Identify which cell holds the provided text, then report its (X, Y) central coordinate. 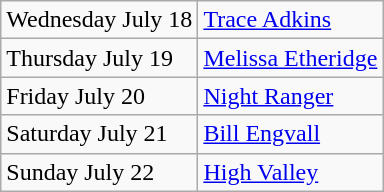
Bill Engvall (290, 134)
High Valley (290, 172)
Trace Adkins (290, 20)
Thursday July 19 (100, 58)
Night Ranger (290, 96)
Melissa Etheridge (290, 58)
Sunday July 22 (100, 172)
Saturday July 21 (100, 134)
Friday July 20 (100, 96)
Wednesday July 18 (100, 20)
